Determine the (x, y) coordinate at the center of the cell enclosing the given text.  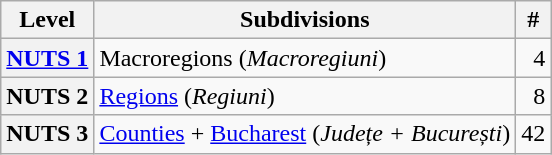
NUTS 2 (48, 96)
NUTS 3 (48, 134)
4 (534, 58)
Macroregions (Macroregiuni) (305, 58)
Regions (Regiuni) (305, 96)
Level (48, 20)
8 (534, 96)
Subdivisions (305, 20)
# (534, 20)
42 (534, 134)
NUTS 1 (48, 58)
Counties + Bucharest (Județe + București) (305, 134)
